Output the (x, y) coordinate of the center of the cell containing the given text.  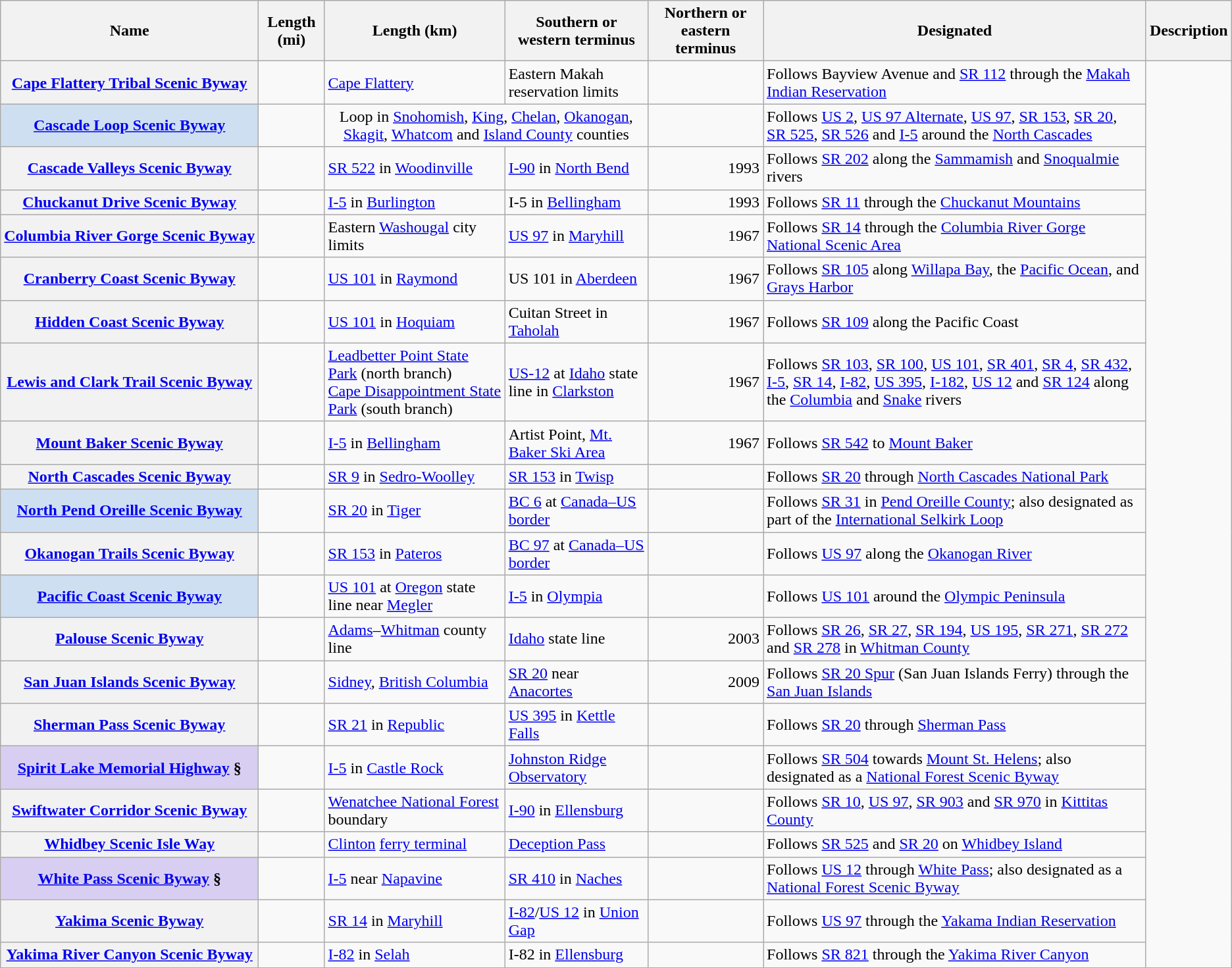
I-82/US 12 in Union Gap (577, 921)
I-5 in Burlington (415, 202)
Loop in Snohomish, King, Chelan, Okanogan, Skagit, Whatcom and Island County counties (486, 125)
US 101 in Raymond (415, 279)
Designated (955, 31)
Clinton ferry terminal (415, 844)
I-5 near Napavine (415, 878)
Follows US 2, US 97 Alternate, US 97, SR 153, SR 20, SR 525, SR 526 and I-5 around the North Cascades (955, 125)
SR 410 in Naches (577, 878)
Follows Bayview Avenue and SR 112 through the Makah Indian Reservation (955, 83)
Palouse Scenic Byway (130, 640)
Follows SR 20 through North Cascades National Park (955, 476)
SR 21 in Republic (415, 725)
Length (km) (415, 31)
Follows SR 542 to Mount Baker (955, 442)
Okanogan Trails Scenic Byway (130, 553)
Cape Flattery (415, 83)
Whidbey Scenic Isle Way (130, 844)
Yakima Scenic Byway (130, 921)
I-90 in Ellensburg (577, 811)
BC 6 at Canada–US border (577, 511)
Cape Flattery Tribal Scenic Byway (130, 83)
I-82 in Selah (415, 955)
Lewis and Clark Trail Scenic Byway (130, 382)
Cascade Valleys Scenic Byway (130, 168)
US 101 in Aberdeen (577, 279)
Follows SR 105 along Willapa Bay, the Pacific Ocean, and Grays Harbor (955, 279)
Follows SR 504 towards Mount St. Helens; also designated as a National Forest Scenic Byway (955, 767)
Southern or western terminus (577, 31)
Northern or eastern terminus (706, 31)
Follows SR 26, SR 27, SR 194, US 195, SR 271, SR 272 and SR 278 in Whitman County (955, 640)
Sherman Pass Scenic Byway (130, 725)
Follows SR 31 in Pend Oreille County; also designated as part of the International Selkirk Loop (955, 511)
US-12 at Idaho state line in Clarkston (577, 382)
Follows SR 525 and SR 20 on Whidbey Island (955, 844)
SR 9 in Sedro-Woolley (415, 476)
North Pend Oreille Scenic Byway (130, 511)
Follows SR 11 through the Chuckanut Mountains (955, 202)
US 97 in Maryhill (577, 236)
SR 20 near Anacortes (577, 682)
Follows SR 109 along the Pacific Coast (955, 321)
Cranberry Coast Scenic Byway (130, 279)
Pacific Coast Scenic Byway (130, 596)
BC 97 at Canada–US border (577, 553)
SR 14 in Maryhill (415, 921)
North Cascades Scenic Byway (130, 476)
Follows US 12 through White Pass; also designated as a National Forest Scenic Byway (955, 878)
Follows SR 20 through Sherman Pass (955, 725)
Hidden Coast Scenic Byway (130, 321)
Follows SR 103, SR 100, US 101, SR 401, SR 4, SR 432, I-5, SR 14, I-82, US 395, I-182, US 12 and SR 124 along the Columbia and Snake rivers (955, 382)
Sidney, British Columbia (415, 682)
Follows SR 202 along the Sammamish and Snoqualmie rivers (955, 168)
SR 153 in Twisp (577, 476)
Description (1189, 31)
Deception Pass (577, 844)
Johnston Ridge Observatory (577, 767)
US 101 at Oregon state line near Megler (415, 596)
SR 20 in Tiger (415, 511)
2009 (706, 682)
Eastern Washougal city limits (415, 236)
San Juan Islands Scenic Byway (130, 682)
Leadbetter Point State Park (north branch)Cape Disappointment State Park (south branch) (415, 382)
SR 522 in Woodinville (415, 168)
White Pass Scenic Byway § (130, 878)
I-5 in Olympia (577, 596)
2003 (706, 640)
Mount Baker Scenic Byway (130, 442)
Spirit Lake Memorial Highway § (130, 767)
Cascade Loop Scenic Byway (130, 125)
Follows SR 20 Spur (San Juan Islands Ferry) through the San Juan Islands (955, 682)
US 395 in Kettle Falls (577, 725)
US 101 in Hoquiam (415, 321)
Follows SR 10, US 97, SR 903 and SR 970 in Kittitas County (955, 811)
Swiftwater Corridor Scenic Byway (130, 811)
Adams–Whitman county line (415, 640)
Cuitan Street in Taholah (577, 321)
Yakima River Canyon Scenic Byway (130, 955)
Follows US 101 around the Olympic Peninsula (955, 596)
Follows SR 14 through the Columbia River Gorge National Scenic Area (955, 236)
Length (mi) (292, 31)
Columbia River Gorge Scenic Byway (130, 236)
SR 153 in Pateros (415, 553)
Name (130, 31)
I-90 in North Bend (577, 168)
I-5 in Castle Rock (415, 767)
Idaho state line (577, 640)
Wenatchee National Forest boundary (415, 811)
Follows US 97 along the Okanogan River (955, 553)
Chuckanut Drive Scenic Byway (130, 202)
Follows US 97 through the Yakama Indian Reservation (955, 921)
Eastern Makah reservation limits (577, 83)
Follows SR 821 through the Yakima River Canyon (955, 955)
I-82 in Ellensburg (577, 955)
Artist Point, Mt. Baker Ski Area (577, 442)
